Determine the (X, Y) coordinate at the center of the cell enclosing the given text.  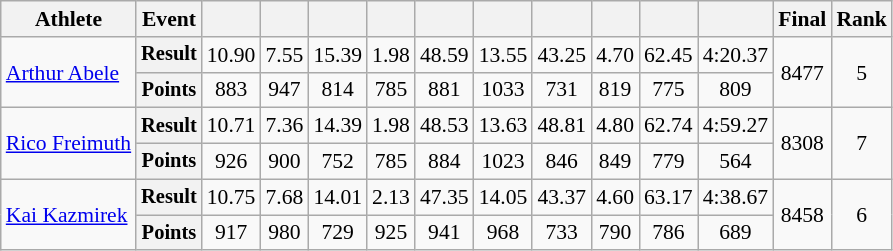
947 (284, 90)
917 (232, 233)
4:59.27 (736, 126)
7.55 (284, 55)
Event (169, 19)
48.59 (444, 55)
5 (862, 72)
4.70 (615, 55)
Rico Freimuth (68, 144)
6 (862, 214)
819 (615, 90)
779 (668, 162)
Final (802, 19)
47.35 (444, 197)
752 (338, 162)
941 (444, 233)
15.39 (338, 55)
564 (736, 162)
968 (504, 233)
62.45 (668, 55)
786 (668, 233)
846 (562, 162)
8308 (802, 144)
980 (284, 233)
62.74 (668, 126)
7 (862, 144)
1023 (504, 162)
14.39 (338, 126)
63.17 (668, 197)
13.55 (504, 55)
733 (562, 233)
14.05 (504, 197)
689 (736, 233)
4:20.37 (736, 55)
4.60 (615, 197)
8458 (802, 214)
883 (232, 90)
13.63 (504, 126)
48.81 (562, 126)
2.13 (391, 197)
43.25 (562, 55)
4.80 (615, 126)
729 (338, 233)
1033 (504, 90)
Kai Kazmirek (68, 214)
10.75 (232, 197)
7.68 (284, 197)
10.71 (232, 126)
43.37 (562, 197)
881 (444, 90)
14.01 (338, 197)
809 (736, 90)
8477 (802, 72)
900 (284, 162)
7.36 (284, 126)
814 (338, 90)
48.53 (444, 126)
849 (615, 162)
731 (562, 90)
4:38.67 (736, 197)
884 (444, 162)
775 (668, 90)
Rank (862, 19)
Arthur Abele (68, 72)
790 (615, 233)
Athlete (68, 19)
926 (232, 162)
10.90 (232, 55)
925 (391, 233)
